Search for the cell housing the specified text and yield its [X, Y] center coordinate. 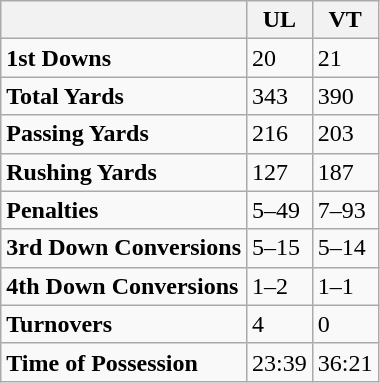
0 [345, 324]
5–49 [280, 210]
4th Down Conversions [124, 286]
4 [280, 324]
1–2 [280, 286]
Rushing Yards [124, 172]
187 [345, 172]
127 [280, 172]
343 [280, 96]
1–1 [345, 286]
390 [345, 96]
21 [345, 58]
3rd Down Conversions [124, 248]
5–15 [280, 248]
5–14 [345, 248]
36:21 [345, 362]
20 [280, 58]
1st Downs [124, 58]
23:39 [280, 362]
Turnovers [124, 324]
Penalties [124, 210]
7–93 [345, 210]
Passing Yards [124, 134]
216 [280, 134]
Time of Possession [124, 362]
UL [280, 20]
Total Yards [124, 96]
VT [345, 20]
203 [345, 134]
